Output the [x, y] coordinate of the center of the cell containing the given text.  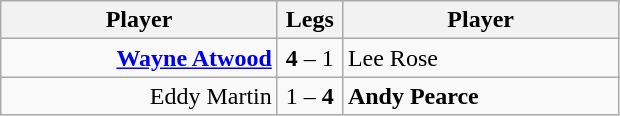
1 – 4 [310, 96]
Eddy Martin [140, 96]
Wayne Atwood [140, 58]
Lee Rose [480, 58]
Andy Pearce [480, 96]
Legs [310, 20]
4 – 1 [310, 58]
